For the text-containing cell, return its midpoint in [X, Y] coordinate format. 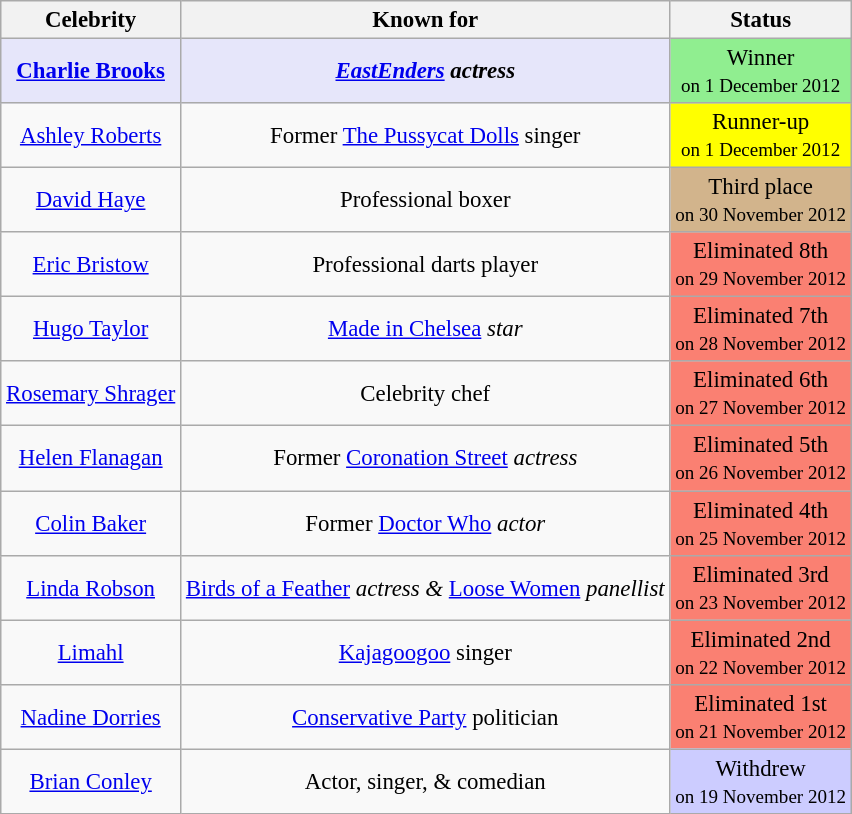
Winneron 1 December 2012 [760, 70]
Brian Conley [91, 782]
Colin Baker [91, 522]
Eric Bristow [91, 264]
Professional darts player [426, 264]
Linda Robson [91, 588]
Runner-upon 1 December 2012 [760, 136]
Nadine Dorries [91, 716]
Ashley Roberts [91, 136]
Known for [426, 20]
Eliminated 8th on 29 November 2012 [760, 264]
EastEnders actress [426, 70]
Former Coronation Street actress [426, 458]
Third place on 30 November 2012 [760, 200]
Eliminated 5th on 26 November 2012 [760, 458]
Birds of a Feather actress & Loose Women panellist [426, 588]
Limahl [91, 652]
Eliminated 6th on 27 November 2012 [760, 394]
Status [760, 20]
Eliminated 4th on 25 November 2012 [760, 522]
Former The Pussycat Dolls singer [426, 136]
Conservative Party politician [426, 716]
Kajagoogoo singer [426, 652]
Celebrity chef [426, 394]
Eliminated 3rdon 23 November 2012 [760, 588]
Made in Chelsea star [426, 330]
Withdrewon 19 November 2012 [760, 782]
Former Doctor Who actor [426, 522]
Eliminated 7th on 28 November 2012 [760, 330]
Celebrity [91, 20]
Eliminated 2ndon 22 November 2012 [760, 652]
Charlie Brooks [91, 70]
Actor, singer, & comedian [426, 782]
Helen Flanagan [91, 458]
Professional boxer [426, 200]
David Haye [91, 200]
Eliminated 1ston 21 November 2012 [760, 716]
Hugo Taylor [91, 330]
Rosemary Shrager [91, 394]
